Locate the cell with the specified text and output its (X, Y) center coordinate. 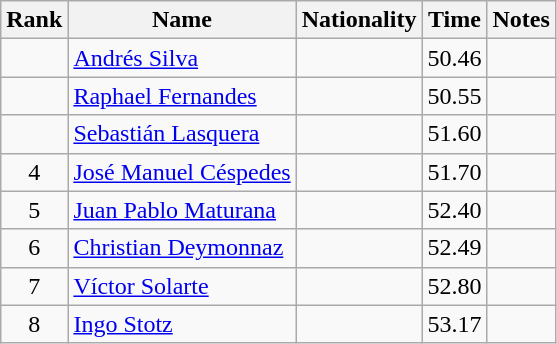
Time (454, 20)
Christian Deymonnaz (182, 248)
4 (34, 172)
Nationality (359, 20)
50.46 (454, 58)
8 (34, 324)
Juan Pablo Maturana (182, 210)
6 (34, 248)
Ingo Stotz (182, 324)
52.80 (454, 286)
Rank (34, 20)
Raphael Fernandes (182, 96)
Víctor Solarte (182, 286)
51.70 (454, 172)
Andrés Silva (182, 58)
53.17 (454, 324)
50.55 (454, 96)
Sebastián Lasquera (182, 134)
Name (182, 20)
7 (34, 286)
José Manuel Céspedes (182, 172)
5 (34, 210)
Notes (521, 20)
51.60 (454, 134)
52.40 (454, 210)
52.49 (454, 248)
